From the cell containing the given text, extract its center point as (X, Y) coordinate. 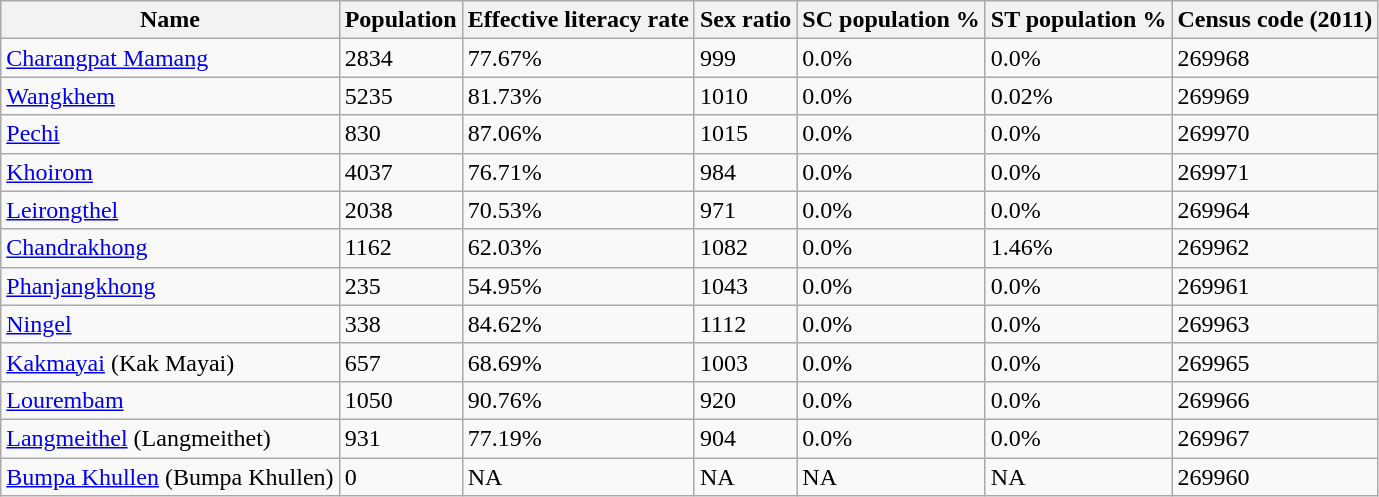
90.76% (578, 400)
Charangpat Mamang (170, 58)
1003 (745, 362)
Census code (2011) (1275, 20)
Khoirom (170, 172)
1043 (745, 286)
Pechi (170, 134)
269968 (1275, 58)
269964 (1275, 210)
2038 (400, 210)
0 (400, 477)
269969 (1275, 96)
1082 (745, 248)
84.62% (578, 324)
0.02% (1078, 96)
338 (400, 324)
Lourembam (170, 400)
1010 (745, 96)
269961 (1275, 286)
931 (400, 438)
Name (170, 20)
269963 (1275, 324)
76.71% (578, 172)
Chandrakhong (170, 248)
1015 (745, 134)
269960 (1275, 477)
Kakmayai (Kak Mayai) (170, 362)
77.19% (578, 438)
ST population % (1078, 20)
1162 (400, 248)
70.53% (578, 210)
269965 (1275, 362)
830 (400, 134)
1050 (400, 400)
62.03% (578, 248)
Phanjangkhong (170, 286)
5235 (400, 96)
1.46% (1078, 248)
Bumpa Khullen (Bumpa Khullen) (170, 477)
Sex ratio (745, 20)
87.06% (578, 134)
1112 (745, 324)
77.67% (578, 58)
68.69% (578, 362)
999 (745, 58)
920 (745, 400)
971 (745, 210)
Langmeithel (Langmeithet) (170, 438)
235 (400, 286)
2834 (400, 58)
269962 (1275, 248)
54.95% (578, 286)
Leirongthel (170, 210)
Wangkhem (170, 96)
657 (400, 362)
81.73% (578, 96)
984 (745, 172)
269967 (1275, 438)
269971 (1275, 172)
904 (745, 438)
Ningel (170, 324)
SC population % (891, 20)
269970 (1275, 134)
269966 (1275, 400)
4037 (400, 172)
Effective literacy rate (578, 20)
Population (400, 20)
